Return the [X, Y] coordinate for the center point of the cell that contains the specified text.  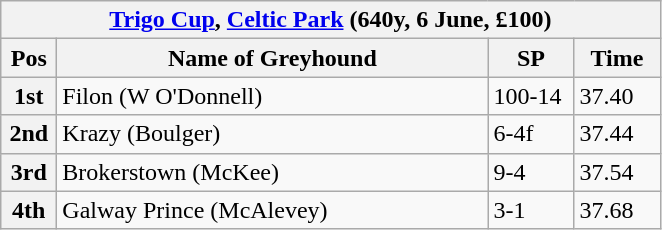
37.68 [617, 210]
Name of Greyhound [272, 58]
6-4f [531, 134]
1st [29, 96]
100-14 [531, 96]
4th [29, 210]
Pos [29, 58]
37.44 [617, 134]
Filon (W O'Donnell) [272, 96]
Time [617, 58]
Trigo Cup, Celtic Park (640y, 6 June, £100) [330, 20]
37.54 [617, 172]
Krazy (Boulger) [272, 134]
3rd [29, 172]
37.40 [617, 96]
3-1 [531, 210]
Brokerstown (McKee) [272, 172]
9-4 [531, 172]
2nd [29, 134]
Galway Prince (McAlevey) [272, 210]
SP [531, 58]
